Return the [x, y] coordinate for the center point of the cell that contains the specified text.  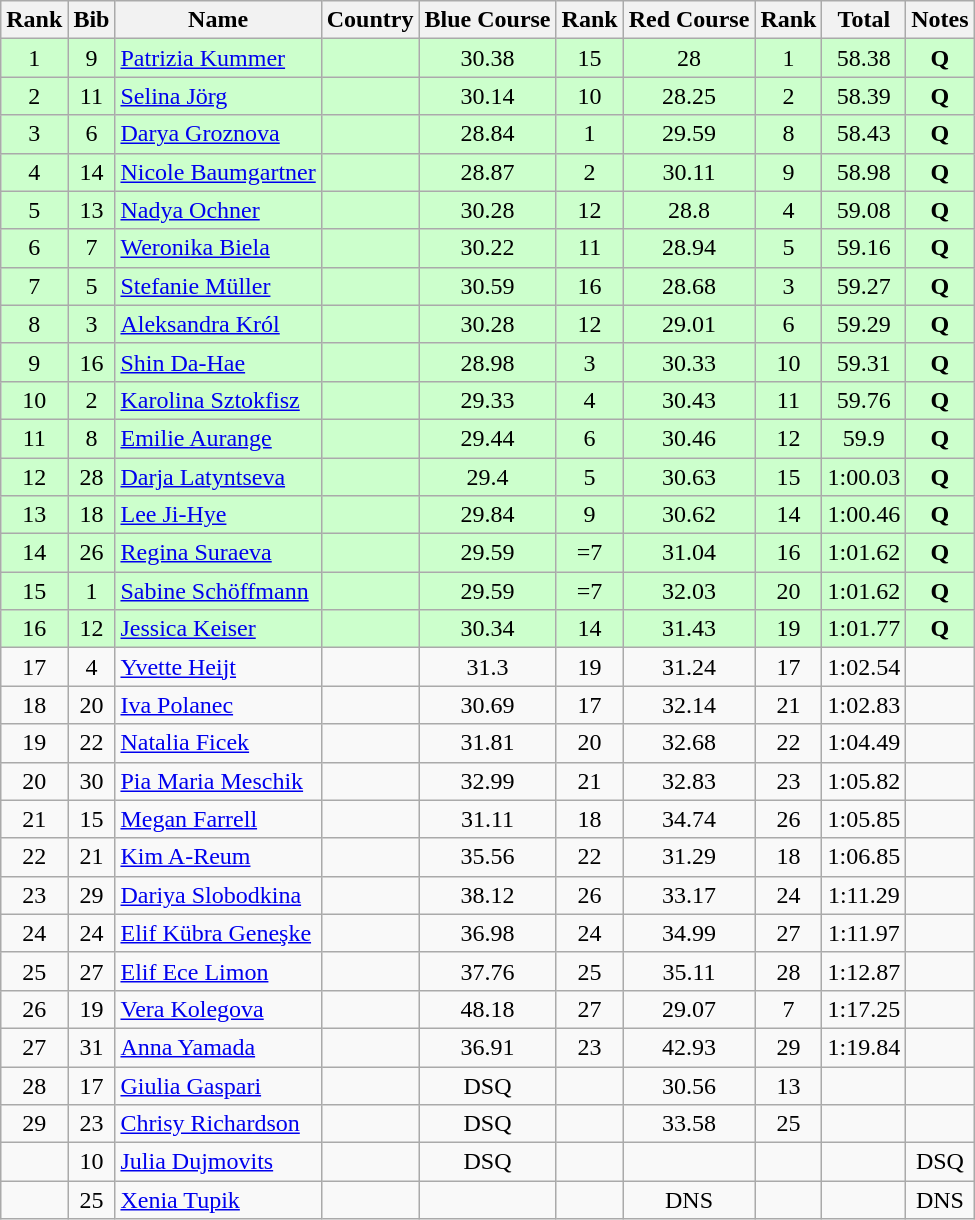
Megan Farrell [218, 819]
37.76 [488, 971]
1:00.46 [864, 515]
Regina Suraeva [218, 553]
29.07 [689, 1009]
59.29 [864, 324]
Bib [92, 20]
34.99 [689, 933]
36.98 [488, 933]
30.38 [488, 58]
30.46 [689, 438]
1:02.54 [864, 667]
30.69 [488, 705]
30.33 [689, 362]
30 [92, 781]
1:11.97 [864, 933]
Natalia Ficek [218, 743]
Jessica Keiser [218, 629]
31.04 [689, 553]
34.74 [689, 819]
Dariya Slobodkina [218, 895]
59.08 [864, 210]
1:12.87 [864, 971]
30.34 [488, 629]
1:04.49 [864, 743]
32.14 [689, 705]
1:05.82 [864, 781]
29.01 [689, 324]
28.25 [689, 96]
30.22 [488, 248]
Karolina Sztokfisz [218, 400]
31.11 [488, 819]
59.9 [864, 438]
30.11 [689, 172]
1:11.29 [864, 895]
59.76 [864, 400]
1:19.84 [864, 1047]
Vera Kolegova [218, 1009]
28.84 [488, 134]
Emilie Aurange [218, 438]
Elif Kübra Geneşke [218, 933]
29.33 [488, 400]
Kim A-Reum [218, 857]
38.12 [488, 895]
29.84 [488, 515]
Notes [940, 20]
31 [92, 1047]
29.4 [488, 477]
31.24 [689, 667]
Giulia Gaspari [218, 1085]
31.29 [689, 857]
28.68 [689, 286]
58.38 [864, 58]
42.93 [689, 1047]
32.68 [689, 743]
32.83 [689, 781]
30.59 [488, 286]
58.43 [864, 134]
59.27 [864, 286]
Xenia Tupik [218, 1200]
32.03 [689, 591]
Nadya Ochner [218, 210]
Julia Dujmovits [218, 1162]
Chrisy Richardson [218, 1124]
Country [370, 20]
31.3 [488, 667]
Lee Ji-Hye [218, 515]
Patrizia Kummer [218, 58]
Weronika Biela [218, 248]
Darja Latyntseva [218, 477]
28.94 [689, 248]
1:02.83 [864, 705]
Elif Ece Limon [218, 971]
28.87 [488, 172]
Red Course [689, 20]
Name [218, 20]
30.43 [689, 400]
48.18 [488, 1009]
31.81 [488, 743]
1:17.25 [864, 1009]
Nicole Baumgartner [218, 172]
Aleksandra Król [218, 324]
1:00.03 [864, 477]
Sabine Schöffmann [218, 591]
30.62 [689, 515]
32.99 [488, 781]
30.14 [488, 96]
35.11 [689, 971]
59.31 [864, 362]
Total [864, 20]
33.58 [689, 1124]
29.44 [488, 438]
28.8 [689, 210]
58.98 [864, 172]
1:06.85 [864, 857]
Selina Jörg [218, 96]
35.56 [488, 857]
Yvette Heijt [218, 667]
Stefanie Müller [218, 286]
Iva Polanec [218, 705]
30.63 [689, 477]
31.43 [689, 629]
Shin Da-Hae [218, 362]
28.98 [488, 362]
Darya Groznova [218, 134]
Blue Course [488, 20]
33.17 [689, 895]
59.16 [864, 248]
Anna Yamada [218, 1047]
36.91 [488, 1047]
Pia Maria Meschik [218, 781]
1:05.85 [864, 819]
58.39 [864, 96]
30.56 [689, 1085]
1:01.77 [864, 629]
